From the cell containing the given text, extract its center point as (X, Y) coordinate. 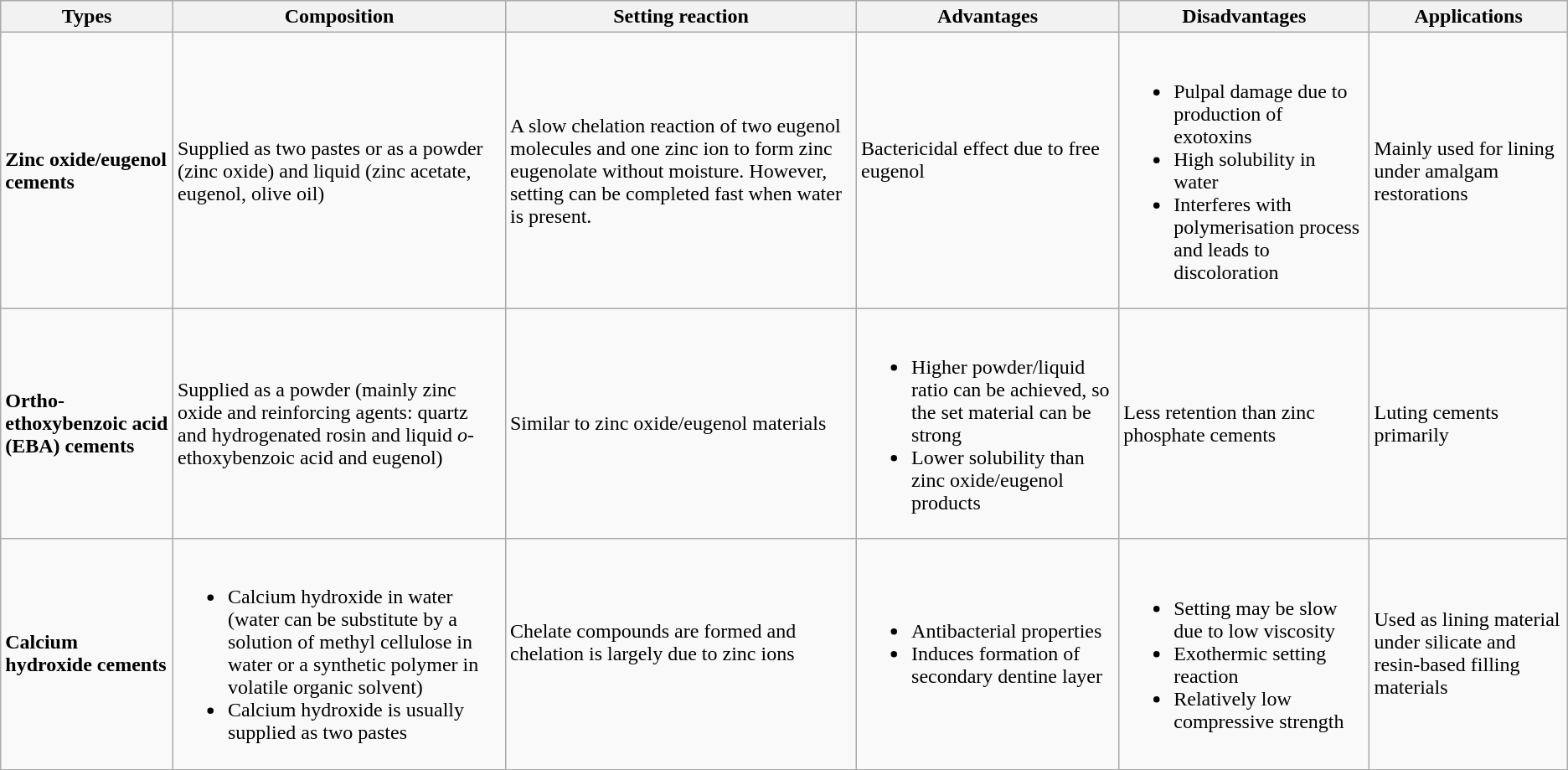
Calcium hydroxide cements (87, 654)
Similar to zinc oxide/eugenol materials (680, 424)
Disadvantages (1245, 17)
Applications (1468, 17)
Antibacterial propertiesInduces formation of secondary dentine layer (988, 654)
Higher powder/liquid ratio can be achieved, so the set material can be strongLower solubility than zinc oxide/eugenol products (988, 424)
Mainly used for lining under amalgam restorations (1468, 171)
Setting may be slow due to low viscosityExothermic setting reactionRelatively low compressive strength (1245, 654)
Bactericidal effect due to free eugenol (988, 171)
Advantages (988, 17)
Less retention than zinc phosphate cements (1245, 424)
Supplied as two pastes or as a powder (zinc oxide) and liquid (zinc acetate, eugenol, olive oil) (338, 171)
Ortho-ethoxybenzoic acid (EBA) cements (87, 424)
Zinc oxide/eugenol cements (87, 171)
Types (87, 17)
Composition (338, 17)
Luting cements primarily (1468, 424)
Supplied as a powder (mainly zinc oxide and reinforcing agents: quartz and hydrogenated rosin and liquid o-ethoxybenzoic acid and eugenol) (338, 424)
Pulpal damage due to production of exotoxinsHigh solubility in waterInterferes with polymerisation process and leads to discoloration (1245, 171)
Chelate compounds are formed and chelation is largely due to zinc ions (680, 654)
Setting reaction (680, 17)
Used as lining material under silicate and resin-based filling materials (1468, 654)
